From the cell containing the given text, extract its center point as (x, y) coordinate. 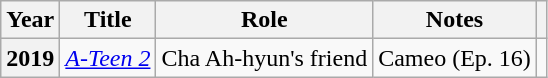
Notes (455, 20)
A-Teen 2 (108, 58)
Title (108, 20)
2019 (30, 58)
Cameo (Ep. 16) (455, 58)
Cha Ah-hyun's friend (264, 58)
Year (30, 20)
Role (264, 20)
